From the cell containing the given text, extract its center point as (x, y) coordinate. 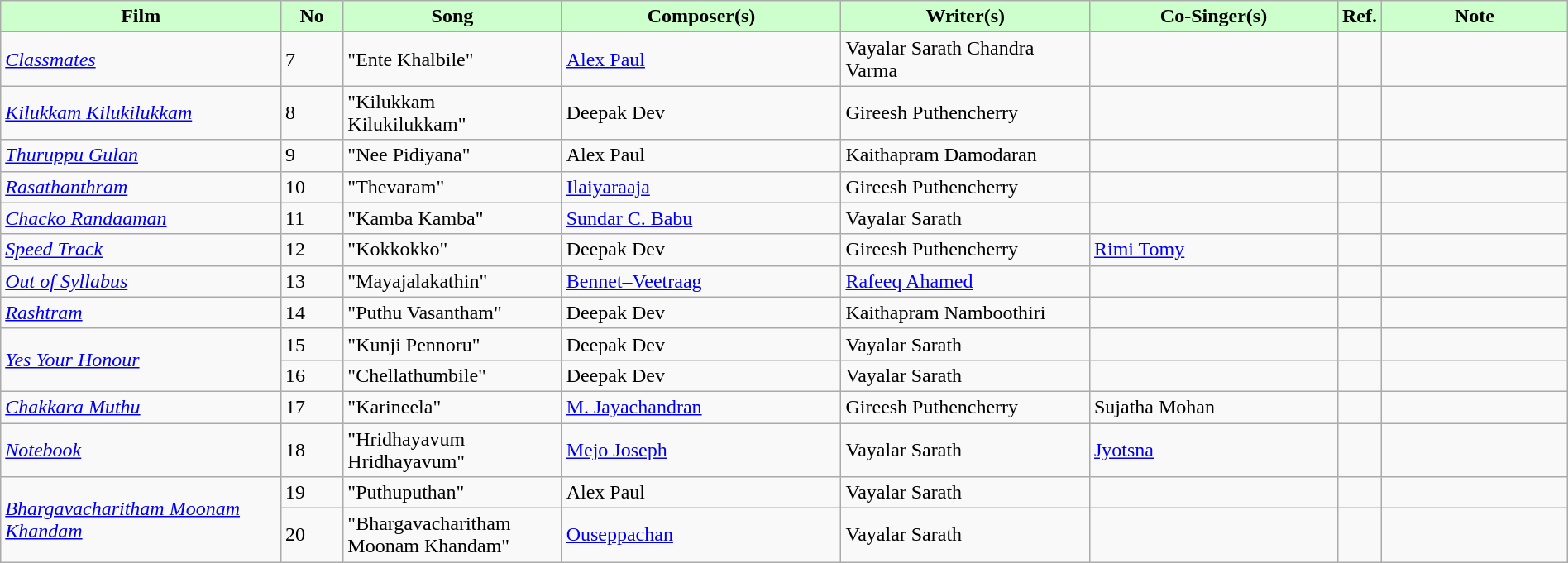
Classmates (141, 60)
Kaithapram Namboothiri (966, 313)
18 (313, 450)
17 (313, 407)
Thuruppu Gulan (141, 155)
Rashtram (141, 313)
Bennet–Veetraag (701, 281)
20 (313, 536)
8 (313, 112)
Ouseppachan (701, 536)
Co-Singer(s) (1213, 17)
Song (452, 17)
"Ente Khalbile" (452, 60)
9 (313, 155)
"Mayajalakathin" (452, 281)
Writer(s) (966, 17)
7 (313, 60)
15 (313, 344)
Sundar C. Babu (701, 218)
"Puthuputhan" (452, 493)
11 (313, 218)
14 (313, 313)
"Hridhayavum Hridhayavum" (452, 450)
Ilaiyaraaja (701, 187)
Yes Your Honour (141, 360)
Kaithapram Damodaran (966, 155)
Chakkara Muthu (141, 407)
No (313, 17)
Rasathanthram (141, 187)
Rimi Tomy (1213, 250)
Out of Syllabus (141, 281)
"Karineela" (452, 407)
"Kokkokko" (452, 250)
"Thevaram" (452, 187)
"Nee Pidiyana" (452, 155)
Ref. (1360, 17)
Composer(s) (701, 17)
Speed Track (141, 250)
Note (1475, 17)
Bhargavacharitham Moonam Khandam (141, 519)
10 (313, 187)
"Bhargavacharitham Moonam Khandam" (452, 536)
19 (313, 493)
12 (313, 250)
Vayalar Sarath Chandra Varma (966, 60)
Mejo Joseph (701, 450)
Jyotsna (1213, 450)
Sujatha Mohan (1213, 407)
Kilukkam Kilukilukkam (141, 112)
M. Jayachandran (701, 407)
Chacko Randaaman (141, 218)
"Kunji Pennoru" (452, 344)
16 (313, 375)
Rafeeq Ahamed (966, 281)
"Puthu Vasantham" (452, 313)
"Kamba Kamba" (452, 218)
"Kilukkam Kilukilukkam" (452, 112)
"Chellathumbile" (452, 375)
Film (141, 17)
13 (313, 281)
Notebook (141, 450)
